Determine the [x, y] coordinate at the center of the cell enclosing the given text.  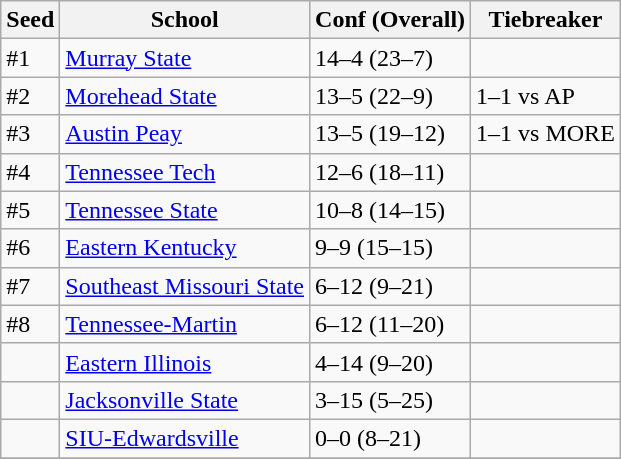
Austin Peay [185, 134]
13–5 (22–9) [390, 96]
13–5 (19–12) [390, 134]
Conf (Overall) [390, 20]
Morehead State [185, 96]
Jacksonville State [185, 400]
#5 [30, 210]
6–12 (11–20) [390, 324]
#7 [30, 286]
9–9 (15–15) [390, 248]
#3 [30, 134]
Murray State [185, 58]
SIU-Edwardsville [185, 438]
Seed [30, 20]
6–12 (9–21) [390, 286]
#4 [30, 172]
10–8 (14–15) [390, 210]
#2 [30, 96]
#1 [30, 58]
Tennessee Tech [185, 172]
Tiebreaker [546, 20]
0–0 (8–21) [390, 438]
#8 [30, 324]
Tennessee-Martin [185, 324]
School [185, 20]
#6 [30, 248]
Eastern Kentucky [185, 248]
Southeast Missouri State [185, 286]
4–14 (9–20) [390, 362]
12–6 (18–11) [390, 172]
14–4 (23–7) [390, 58]
1–1 vs AP [546, 96]
Tennessee State [185, 210]
Eastern Illinois [185, 362]
1–1 vs MORE [546, 134]
3–15 (5–25) [390, 400]
